Return the [x, y] coordinate for the center point of the cell that contains the specified text.  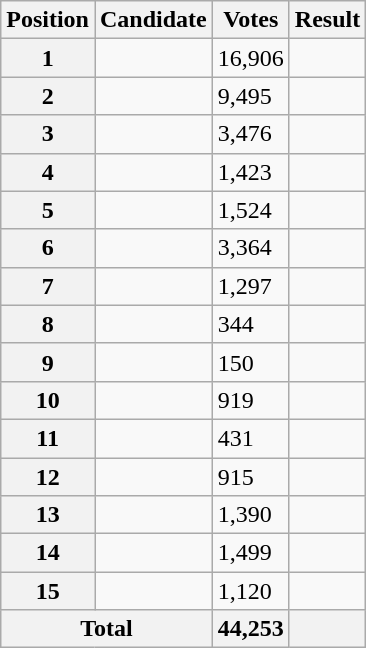
1,499 [250, 553]
9,495 [250, 96]
3,476 [250, 134]
1,390 [250, 515]
1 [48, 58]
9 [48, 362]
1,423 [250, 172]
13 [48, 515]
10 [48, 400]
Position [48, 20]
344 [250, 324]
1,297 [250, 286]
Result [327, 20]
11 [48, 438]
16,906 [250, 58]
4 [48, 172]
14 [48, 553]
2 [48, 96]
915 [250, 477]
Total [107, 629]
431 [250, 438]
15 [48, 591]
3 [48, 134]
1,120 [250, 591]
1,524 [250, 210]
7 [48, 286]
Candidate [153, 20]
12 [48, 477]
8 [48, 324]
5 [48, 210]
6 [48, 248]
Votes [250, 20]
919 [250, 400]
3,364 [250, 248]
44,253 [250, 629]
150 [250, 362]
